Return (X, Y) of the center of cell containing provided text 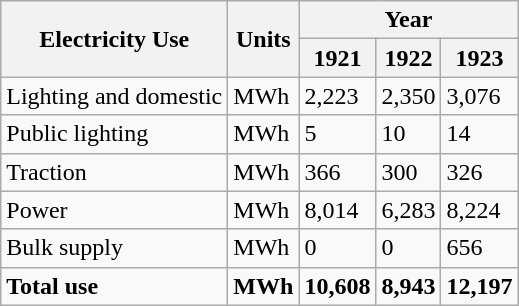
Year (408, 20)
656 (480, 248)
Total use (114, 286)
Electricity Use (114, 39)
8,943 (408, 286)
3,076 (480, 96)
8,014 (338, 210)
Power (114, 210)
10,608 (338, 286)
Bulk supply (114, 248)
Units (264, 39)
8,224 (480, 210)
14 (480, 134)
Lighting and domestic (114, 96)
Public lighting (114, 134)
2,350 (408, 96)
5 (338, 134)
300 (408, 172)
12,197 (480, 286)
326 (480, 172)
1922 (408, 58)
366 (338, 172)
Traction (114, 172)
1921 (338, 58)
10 (408, 134)
1923 (480, 58)
2,223 (338, 96)
6,283 (408, 210)
